Locate the cell with the specified text and output its [x, y] center coordinate. 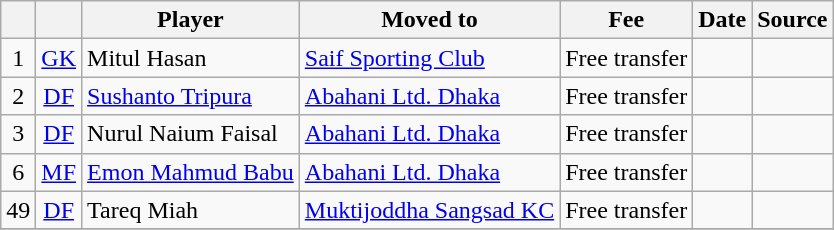
49 [18, 210]
Tareq Miah [191, 210]
GK [59, 58]
Source [792, 20]
Date [722, 20]
Saif Sporting Club [429, 58]
Muktijoddha Sangsad KC [429, 210]
6 [18, 172]
Fee [626, 20]
Nurul Naium Faisal [191, 134]
Moved to [429, 20]
Emon Mahmud Babu [191, 172]
Mitul Hasan [191, 58]
MF [59, 172]
Player [191, 20]
3 [18, 134]
1 [18, 58]
2 [18, 96]
Sushanto Tripura [191, 96]
